Determine the [x, y] coordinate at the center of the cell enclosing the given text.  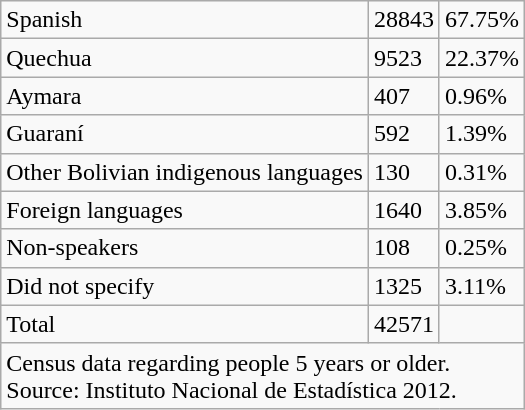
Did not specify [185, 286]
Guaraní [185, 134]
Spanish [185, 20]
22.37% [482, 58]
0.31% [482, 172]
1640 [404, 210]
Non-speakers [185, 248]
Other Bolivian indigenous languages [185, 172]
0.96% [482, 96]
Foreign languages [185, 210]
Aymara [185, 96]
0.25% [482, 248]
3.11% [482, 286]
1325 [404, 286]
407 [404, 96]
3.85% [482, 210]
42571 [404, 324]
67.75% [482, 20]
9523 [404, 58]
1.39% [482, 134]
28843 [404, 20]
130 [404, 172]
Total [185, 324]
Census data regarding people 5 years or older.Source: Instituto Nacional de Estadística 2012. [263, 376]
108 [404, 248]
Quechua [185, 58]
592 [404, 134]
